Determine the (x, y) coordinate at the center of the cell enclosing the given text.  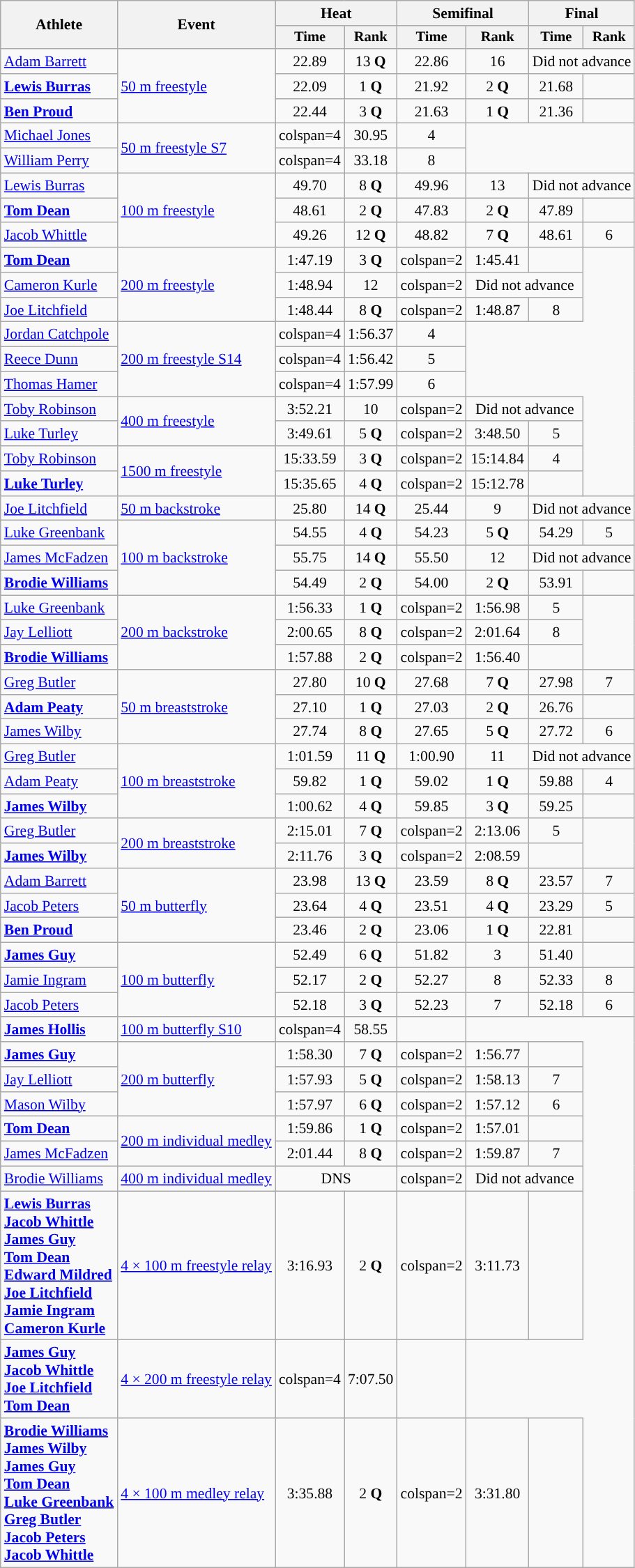
9 (498, 509)
4 × 100 m freestyle relay (197, 1266)
3:31.80 (498, 1493)
54.23 (431, 533)
1:59.87 (498, 1154)
200 m breaststroke (197, 843)
100 m backstroke (197, 558)
54.49 (309, 583)
Event (197, 25)
1:48.94 (309, 285)
100 m freestyle (197, 210)
1:57.88 (309, 657)
59.25 (556, 806)
15:35.65 (309, 484)
21.63 (431, 112)
1:45.41 (498, 260)
21.68 (556, 86)
52.49 (309, 955)
48.82 (431, 236)
1:56.37 (371, 335)
33.18 (371, 161)
1:48.87 (498, 310)
1:56.98 (498, 608)
55.75 (309, 558)
1:57.99 (371, 385)
1:00.90 (431, 757)
52.33 (556, 981)
23.64 (309, 906)
47.83 (431, 210)
2:13.06 (498, 831)
Athlete (59, 25)
7:07.50 (371, 1379)
27.65 (431, 732)
52.23 (431, 1005)
23.06 (431, 930)
4 × 100 m medley relay (197, 1493)
23.59 (431, 881)
2:00.65 (309, 633)
3:35.88 (309, 1493)
50 m breaststroke (197, 707)
50 m butterfly (197, 906)
27.10 (309, 707)
1:57.01 (498, 1129)
52.27 (431, 981)
52.17 (309, 981)
Brodie WilliamsJames WilbyJames GuyTom DeanLuke GreenbankGreg ButlerJacob PetersJacob Whittle (59, 1493)
54.55 (309, 533)
3:11.73 (498, 1266)
200 m individual medley (197, 1142)
1:56.40 (498, 657)
3 (498, 955)
Michael Jones (59, 136)
1:59.86 (309, 1129)
1:57.93 (309, 1079)
1500 m freestyle (197, 471)
200 m freestyle S14 (197, 360)
Jamie Ingram (59, 981)
22.44 (309, 112)
49.96 (431, 186)
1:58.13 (498, 1079)
Final (582, 13)
3:49.61 (309, 434)
4 × 200 m freestyle relay (197, 1379)
27.74 (309, 732)
James GuyJacob WhittleJoe LitchfieldTom Dean (59, 1379)
54.29 (556, 533)
15:33.59 (309, 459)
James Hollis (59, 1030)
23.98 (309, 881)
1:00.62 (309, 806)
2:08.59 (498, 856)
21.36 (556, 112)
1:48.44 (309, 310)
25.44 (431, 509)
Cameron Kurle (59, 285)
55.50 (431, 558)
23.51 (431, 906)
Semifinal (463, 13)
3:16.93 (309, 1266)
51.40 (556, 955)
Lewis BurrasJacob WhittleJames GuyTom DeanEdward MildredJoe LitchfieldJamie IngramCameron Kurle (59, 1266)
25.80 (309, 509)
2:01.64 (498, 633)
2:11.76 (309, 856)
1:56.77 (498, 1054)
58.55 (371, 1030)
59.82 (309, 782)
27.03 (431, 707)
54.00 (431, 583)
12 Q (371, 236)
200 m butterfly (197, 1079)
100 m breaststroke (197, 782)
49.70 (309, 186)
2:15.01 (309, 831)
23.46 (309, 930)
26.76 (556, 707)
200 m freestyle (197, 284)
50 m freestyle (197, 86)
Reece Dunn (59, 360)
50 m backstroke (197, 509)
Heat (336, 13)
50 m freestyle S7 (197, 148)
2:01.44 (309, 1154)
21.92 (431, 86)
3:48.50 (498, 434)
1:56.33 (309, 608)
13 (498, 186)
22.89 (309, 61)
100 m butterfly (197, 980)
1:01.59 (309, 757)
53.91 (556, 583)
22.81 (556, 930)
27.68 (431, 682)
59.02 (431, 782)
DNS (336, 1179)
1:58.30 (309, 1054)
400 m freestyle (197, 421)
27.72 (556, 732)
200 m backstroke (197, 633)
100 m butterfly S10 (197, 1030)
27.80 (309, 682)
11 (498, 757)
47.89 (556, 210)
10 (371, 409)
3:52.21 (309, 409)
1:57.97 (309, 1105)
23.29 (556, 906)
22.86 (431, 61)
15:12.78 (498, 484)
Jacob Whittle (59, 236)
23.57 (556, 881)
10 Q (371, 682)
Jordan Catchpole (59, 335)
1:56.42 (371, 360)
Mason Wilby (59, 1105)
1:57.12 (498, 1105)
49.26 (309, 236)
59.88 (556, 782)
30.95 (371, 136)
22.09 (309, 86)
59.85 (431, 806)
11 Q (371, 757)
400 m individual medley (197, 1179)
William Perry (59, 161)
16 (498, 61)
51.82 (431, 955)
15:14.84 (498, 459)
1:47.19 (309, 260)
Thomas Hamer (59, 385)
27.98 (556, 682)
